For the text-containing cell, return its midpoint in (x, y) coordinate format. 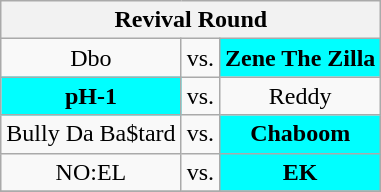
NO:EL (91, 172)
Revival Round (191, 20)
Reddy (300, 96)
EK (300, 172)
Chaboom (300, 134)
Dbo (91, 58)
pH-1 (91, 96)
Zene The Zilla (300, 58)
Bully Da Ba$tard (91, 134)
